Output the (X, Y) coordinate of the center of the cell containing the given text.  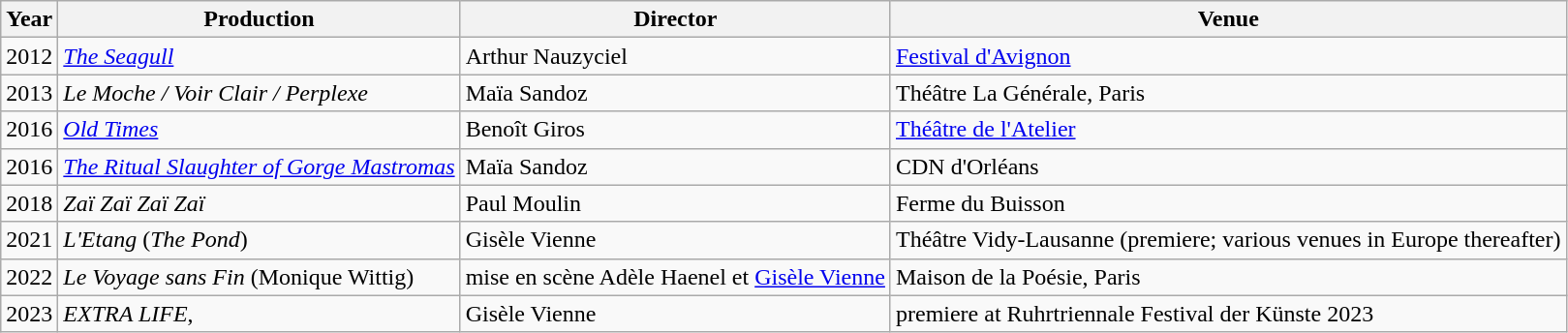
Festival d'Avignon (1228, 56)
mise en scène Adèle Haenel et Gisèle Vienne (675, 277)
Théâtre Vidy-Lausanne (premiere; various venues in Europe thereafter) (1228, 240)
2012 (29, 56)
Maison de la Poésie, Paris (1228, 277)
Le Voyage sans Fin (Monique Wittig) (260, 277)
Benoît Giros (675, 130)
Production (260, 19)
Paul Moulin (675, 203)
Year (29, 19)
2013 (29, 93)
Théâtre La Générale, Paris (1228, 93)
2021 (29, 240)
2023 (29, 314)
Zaï Zaï Zaï Zaï (260, 203)
CDN d'Orléans (1228, 166)
EXTRA LIFE, (260, 314)
Ferme du Buisson (1228, 203)
2018 (29, 203)
Le Moche / Voir Clair / Perplexe (260, 93)
Venue (1228, 19)
premiere at Ruhrtriennale Festival der Künste 2023 (1228, 314)
2022 (29, 277)
The Seagull (260, 56)
Old Times (260, 130)
Arthur Nauzyciel (675, 56)
Théâtre de l'Atelier (1228, 130)
The Ritual Slaughter of Gorge Mastromas (260, 166)
Director (675, 19)
L'Etang (The Pond) (260, 240)
